Extract the [x, y] coordinate from the center of the cell holding the provided text.  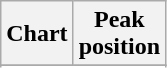
Peakposition [119, 34]
Chart [37, 34]
